Find where the given text appears and provide that cell's center as [X, Y] coordinate. 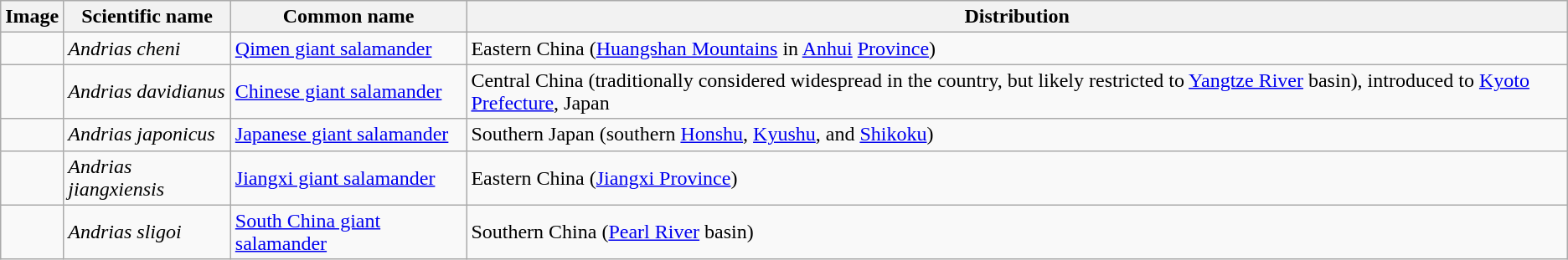
Andrias jiangxiensis [147, 177]
Andrias cheni [147, 48]
Jiangxi giant salamander [348, 177]
Japanese giant salamander [348, 135]
South China giant salamander [348, 232]
Andrias japonicus [147, 135]
Image [32, 17]
Eastern China (Huangshan Mountains in Anhui Province) [1017, 48]
Scientific name [147, 17]
Andrias sligoi [147, 232]
Common name [348, 17]
Andrias davidianus [147, 92]
Southern Japan (southern Honshu, Kyushu, and Shikoku) [1017, 135]
Chinese giant salamander [348, 92]
Distribution [1017, 17]
Southern China (Pearl River basin) [1017, 232]
Qimen giant salamander [348, 48]
Eastern China (Jiangxi Province) [1017, 177]
